Detect which cell encompasses the target text, then output its [x, y] center coordinate. 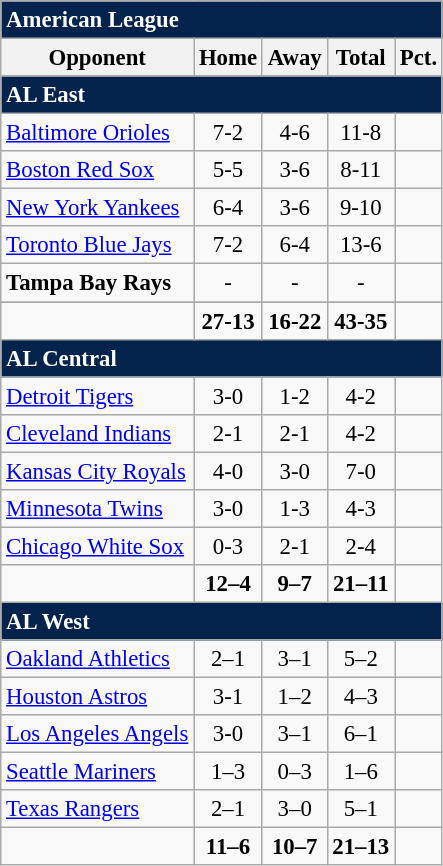
12–4 [228, 584]
Detroit Tigers [98, 396]
AL Central [222, 358]
13-6 [361, 245]
Minnesota Twins [98, 509]
4-3 [361, 509]
Cleveland Indians [98, 433]
Total [361, 58]
AL East [222, 95]
Kansas City Royals [98, 471]
Chicago White Sox [98, 546]
Boston Red Sox [98, 170]
8-11 [361, 170]
Away [294, 58]
Home [228, 58]
21–11 [361, 584]
5–1 [361, 809]
Texas Rangers [98, 809]
2-4 [361, 546]
4-6 [294, 133]
0-3 [228, 546]
1–3 [228, 772]
Seattle Mariners [98, 772]
9-10 [361, 208]
Baltimore Orioles [98, 133]
9–7 [294, 584]
1-3 [294, 509]
1-2 [294, 396]
New York Yankees [98, 208]
11–6 [228, 847]
0–3 [294, 772]
4–3 [361, 697]
Opponent [98, 58]
Tampa Bay Rays [98, 283]
Toronto Blue Jays [98, 245]
16-22 [294, 321]
11-8 [361, 133]
4-0 [228, 471]
1–6 [361, 772]
5-5 [228, 170]
Houston Astros [98, 697]
Oakland Athletics [98, 659]
21–13 [361, 847]
10–7 [294, 847]
1–2 [294, 697]
3–0 [294, 809]
43-35 [361, 321]
3-1 [228, 697]
27-13 [228, 321]
Los Angeles Angels [98, 734]
5–2 [361, 659]
6–1 [361, 734]
American League [222, 20]
7-0 [361, 471]
AL West [222, 621]
Pct. [419, 58]
